Determine the (X, Y) coordinate at the center of the cell enclosing the given text.  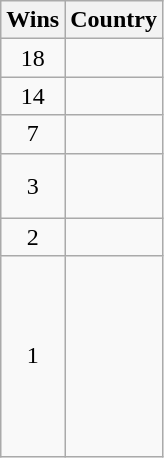
3 (33, 186)
Country (114, 20)
7 (33, 134)
1 (33, 356)
2 (33, 237)
14 (33, 96)
Wins (33, 20)
18 (33, 58)
